Capture the cell that displays the provided text and extract its (X, Y) central coordinate. 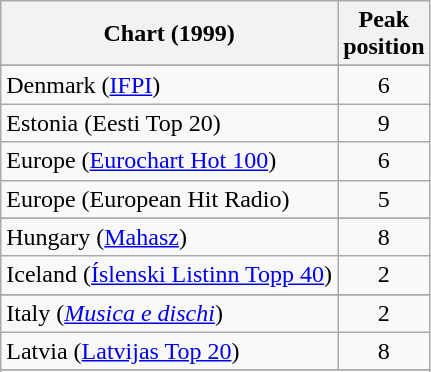
Chart (1999) (170, 34)
Denmark (IFPI) (170, 85)
9 (384, 123)
Peakposition (384, 34)
Iceland (Íslenski Listinn Topp 40) (170, 275)
Italy (Musica e dischi) (170, 313)
Hungary (Mahasz) (170, 237)
5 (384, 199)
Europe (European Hit Radio) (170, 199)
Latvia (Latvijas Top 20) (170, 351)
Estonia (Eesti Top 20) (170, 123)
Europe (Eurochart Hot 100) (170, 161)
